For the text-containing cell, return its midpoint in (X, Y) coordinate format. 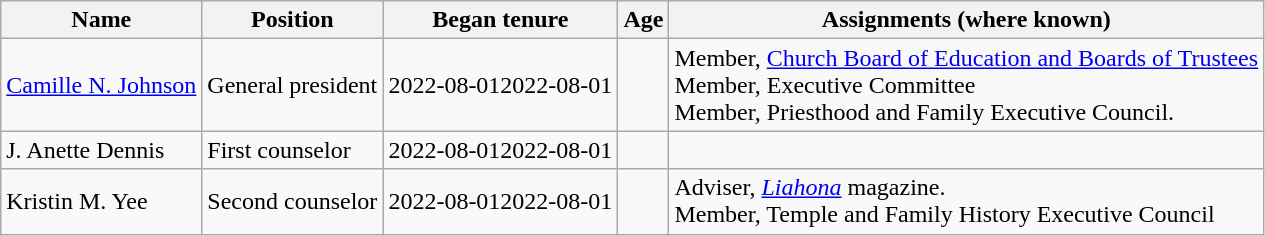
J. Anette Dennis (102, 150)
Camille N. Johnson (102, 85)
Began tenure (500, 20)
Adviser, Liahona magazine.Member, Temple and Family History Executive Council (966, 202)
Kristin M. Yee (102, 202)
Name (102, 20)
General president (292, 85)
Second counselor (292, 202)
Assignments (where known) (966, 20)
First counselor (292, 150)
Age (644, 20)
Member, Church Board of Education and Boards of TrusteesMember, Executive CommitteeMember, Priesthood and Family Executive Council. (966, 85)
Position (292, 20)
